From the cell containing the given text, extract its center point as (X, Y) coordinate. 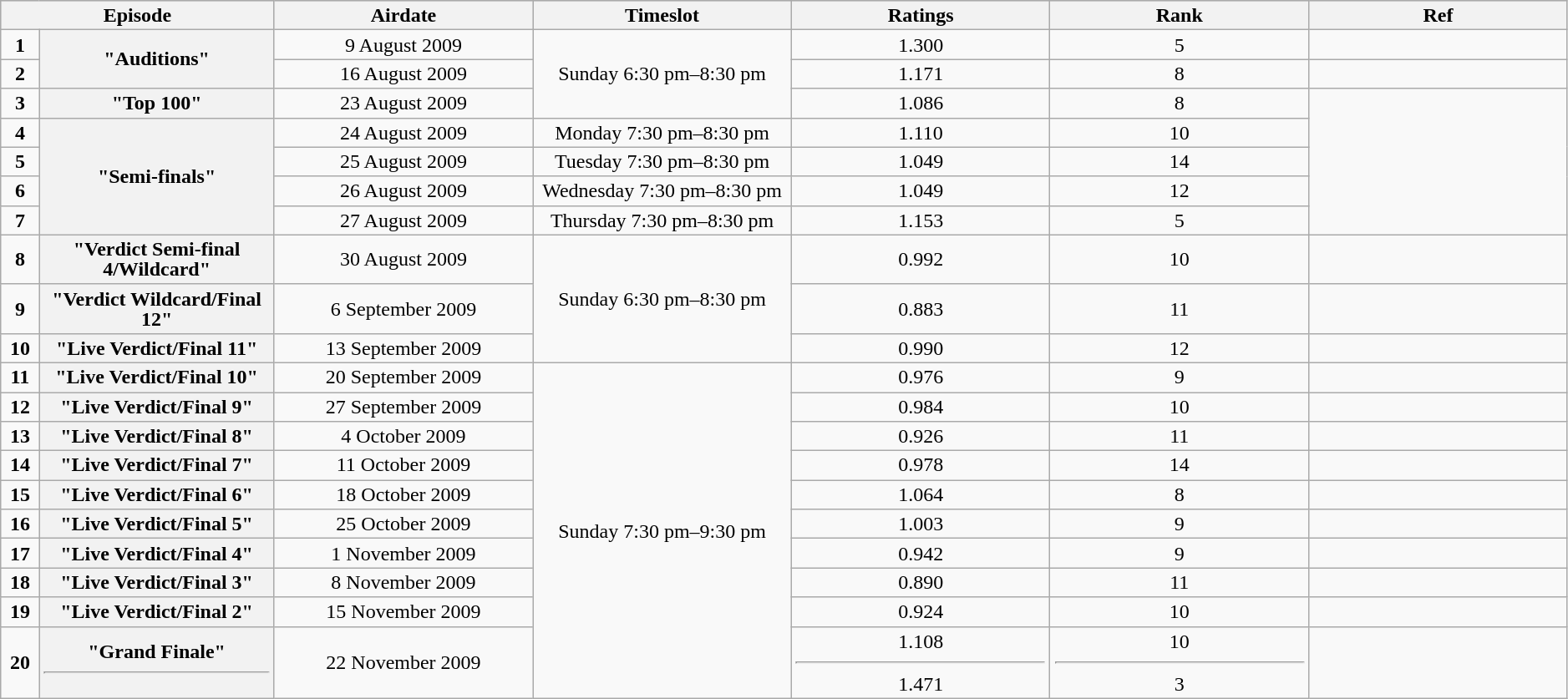
"Live Verdict/Final 5" (157, 524)
13 (20, 436)
1 (20, 45)
27 August 2009 (403, 220)
1 November 2009 (403, 553)
1.003 (921, 524)
"Live Verdict/Final 3" (157, 583)
0.942 (921, 553)
Thursday 7:30 pm–8:30 pm (662, 220)
"Verdict Semi-final 4/Wildcard" (157, 259)
0.992 (921, 259)
Ref (1439, 15)
25 August 2009 (403, 162)
"Live Verdict/Final 10" (157, 377)
4 October 2009 (403, 436)
"Live Verdict/Final 8" (157, 436)
30 August 2009 (403, 259)
Wednesday 7:30 pm–8:30 pm (662, 190)
"Live Verdict/Final 7" (157, 466)
6 September 2009 (403, 309)
Ratings (921, 15)
16 August 2009 (403, 73)
26 August 2009 (403, 190)
15 (20, 494)
"Grand Finale" (157, 662)
19 (20, 611)
0.984 (921, 408)
18 October 2009 (403, 494)
1.153 (921, 220)
Episode (137, 15)
"Live Verdict/Final 11" (157, 347)
"Auditions" (157, 59)
1.064 (921, 494)
4 (20, 132)
7 (20, 220)
11 October 2009 (403, 466)
Tuesday 7:30 pm–8:30 pm (662, 162)
0.890 (921, 583)
1.086 (921, 104)
2 (20, 73)
Airdate (403, 15)
0.926 (921, 436)
22 November 2009 (403, 662)
27 September 2009 (403, 408)
0.883 (921, 309)
Sunday 7:30 pm–9:30 pm (662, 530)
"Live Verdict/Final 6" (157, 494)
18 (20, 583)
Rank (1180, 15)
16 (20, 524)
17 (20, 553)
6 (20, 190)
"Live Verdict/Final 9" (157, 408)
1.1081.471 (921, 662)
15 November 2009 (403, 611)
3 (20, 104)
25 October 2009 (403, 524)
1.171 (921, 73)
13 September 2009 (403, 347)
9 August 2009 (403, 45)
1.110 (921, 132)
0.990 (921, 347)
"Live Verdict/Final 4" (157, 553)
"Verdict Wildcard/Final 12" (157, 309)
0.924 (921, 611)
Monday 7:30 pm–8:30 pm (662, 132)
Timeslot (662, 15)
"Live Verdict/Final 2" (157, 611)
8 November 2009 (403, 583)
23 August 2009 (403, 104)
24 August 2009 (403, 132)
0.976 (921, 377)
20 (20, 662)
"Top 100" (157, 104)
0.978 (921, 466)
"Semi-finals" (157, 176)
20 September 2009 (403, 377)
103 (1180, 662)
1.300 (921, 45)
